Pinpoint the cell where the given text exists, returning its [x, y] midpoint coordinate. 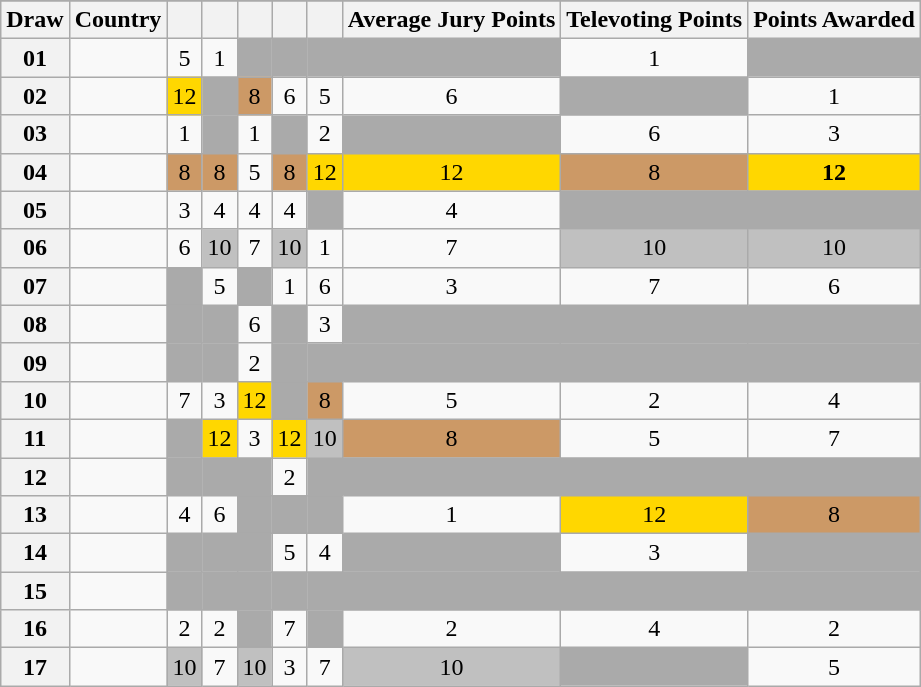
05 [35, 210]
Points Awarded [834, 20]
06 [35, 248]
14 [35, 553]
08 [35, 324]
Televoting Points [654, 20]
16 [35, 629]
07 [35, 286]
13 [35, 515]
11 [35, 438]
15 [35, 591]
03 [35, 134]
04 [35, 172]
09 [35, 362]
17 [35, 667]
Average Jury Points [452, 20]
01 [35, 58]
Country [118, 20]
Draw [35, 20]
02 [35, 96]
